Identify which cell holds the provided text, then report its (X, Y) central coordinate. 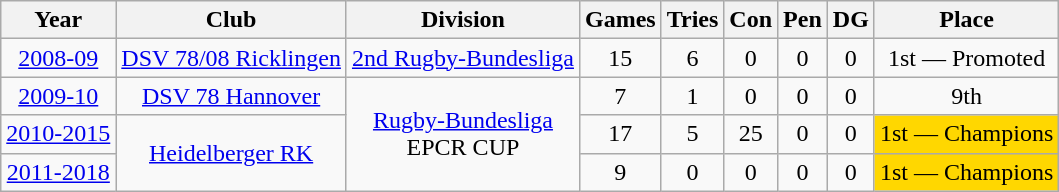
Place (966, 20)
DSV 78 Hannover (232, 96)
Year (58, 20)
2010-2015 (58, 134)
9 (620, 172)
25 (751, 134)
DG (850, 20)
5 (692, 134)
Tries (692, 20)
Con (751, 20)
2009-10 (58, 96)
6 (692, 58)
2008-09 (58, 58)
Rugby-BundesligaEPCR CUP (462, 134)
Club (232, 20)
1st — Promoted (966, 58)
Division (462, 20)
DSV 78/08 Ricklingen (232, 58)
Pen (803, 20)
7 (620, 96)
2nd Rugby-Bundesliga (462, 58)
15 (620, 58)
1 (692, 96)
Heidelberger RK (232, 153)
Games (620, 20)
17 (620, 134)
9th (966, 96)
2011-2018 (58, 172)
